Provide the [x, y] coordinate of the cell's center where the given text is located.  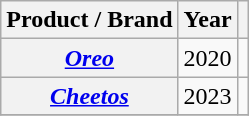
Cheetos [90, 96]
2023 [208, 96]
2020 [208, 58]
Year [208, 20]
Product / Brand [90, 20]
Oreo [90, 58]
